Detect which cell encompasses the target text, then output its [X, Y] center coordinate. 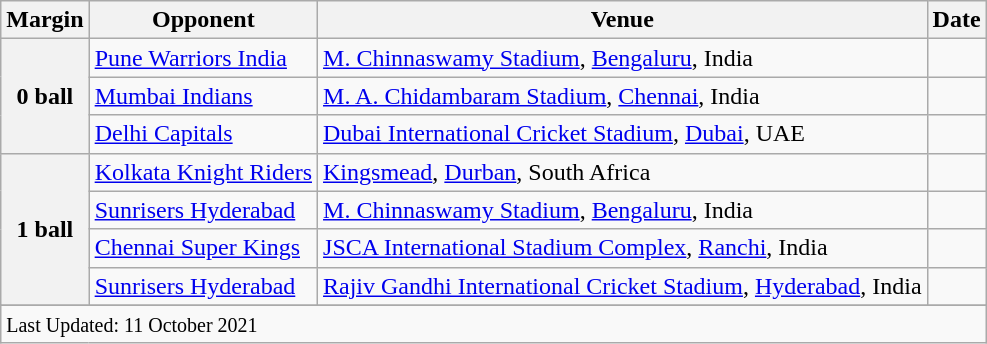
Pune Warriors India [203, 58]
Rajiv Gandhi International Cricket Stadium, Hyderabad, India [623, 286]
Delhi Capitals [203, 134]
Kingsmead, Durban, South Africa [623, 172]
Date [956, 20]
Chennai Super Kings [203, 248]
M. A. Chidambaram Stadium, Chennai, India [623, 96]
Venue [623, 20]
0 ball [45, 96]
Mumbai Indians [203, 96]
Margin [45, 20]
JSCA International Stadium Complex, Ranchi, India [623, 248]
Opponent [203, 20]
Kolkata Knight Riders [203, 172]
Dubai International Cricket Stadium, Dubai, UAE [623, 134]
1 ball [45, 229]
Last Updated: 11 October 2021 [494, 324]
